Find where the given text appears and provide that cell's center as (X, Y) coordinate. 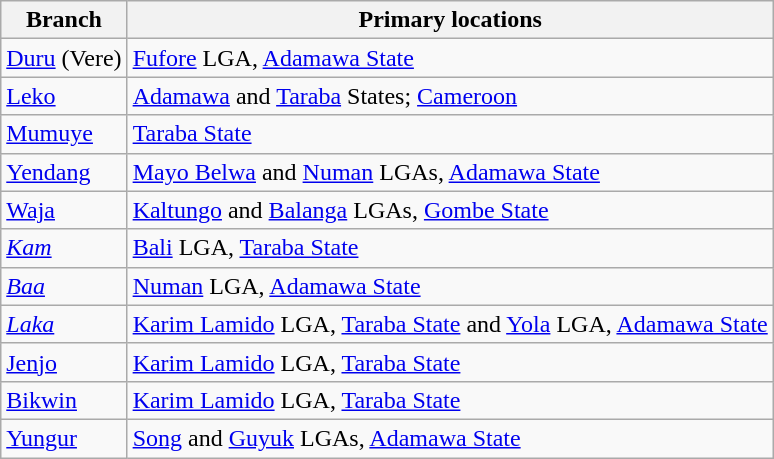
Duru (Vere) (64, 58)
Laka (64, 324)
Kam (64, 248)
Kaltungo and Balanga LGAs, Gombe State (450, 210)
Fufore LGA, Adamawa State (450, 58)
Karim Lamido LGA, Taraba State and Yola LGA, Adamawa State (450, 324)
Baa (64, 286)
Adamawa and Taraba States; Cameroon (450, 96)
Song and Guyuk LGAs, Adamawa State (450, 438)
Yendang (64, 172)
Numan LGA, Adamawa State (450, 286)
Bikwin (64, 400)
Leko (64, 96)
Yungur (64, 438)
Taraba State (450, 134)
Waja (64, 210)
Primary locations (450, 20)
Bali LGA, Taraba State (450, 248)
Mumuye (64, 134)
Mayo Belwa and Numan LGAs, Adamawa State (450, 172)
Branch (64, 20)
Jenjo (64, 362)
